Return [x, y] of the center of cell containing provided text 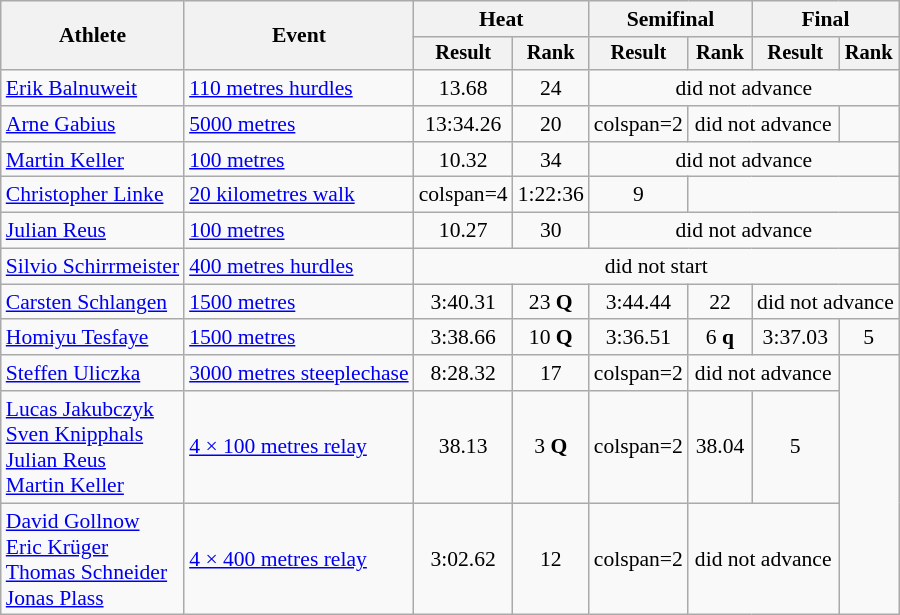
Semifinal [670, 19]
23 Q [551, 302]
4 × 400 metres relay [299, 559]
13:34.26 [464, 124]
Christopher Linke [92, 195]
David GollnowEric KrügerThomas SchneiderJonas Plass [92, 559]
Arne Gabius [92, 124]
Steffen Uliczka [92, 373]
10 Q [551, 338]
3:37.03 [795, 338]
10.27 [464, 231]
Lucas JakubczykSven KnipphalsJulian ReusMartin Keller [92, 447]
3:44.44 [638, 302]
Martin Keller [92, 160]
38.13 [464, 447]
30 [551, 231]
Silvio Schirrmeister [92, 267]
22 [720, 302]
3:36.51 [638, 338]
3 Q [551, 447]
400 metres hurdles [299, 267]
12 [551, 559]
Event [299, 36]
17 [551, 373]
Julian Reus [92, 231]
38.04 [720, 447]
20 [551, 124]
colspan=4 [464, 195]
3:02.62 [464, 559]
Athlete [92, 36]
5000 metres [299, 124]
10.32 [464, 160]
3000 metres steeplechase [299, 373]
8:28.32 [464, 373]
Homiyu Tesfaye [92, 338]
Heat [502, 19]
Erik Balnuweit [92, 88]
34 [551, 160]
9 [638, 195]
1:22:36 [551, 195]
Carsten Schlangen [92, 302]
24 [551, 88]
110 metres hurdles [299, 88]
13.68 [464, 88]
Final [826, 19]
3:38.66 [464, 338]
20 kilometres walk [299, 195]
did not start [656, 267]
4 × 100 metres relay [299, 447]
3:40.31 [464, 302]
6 q [720, 338]
